Scan for the cell matching the given text and deliver its [x, y] coordinate at center. 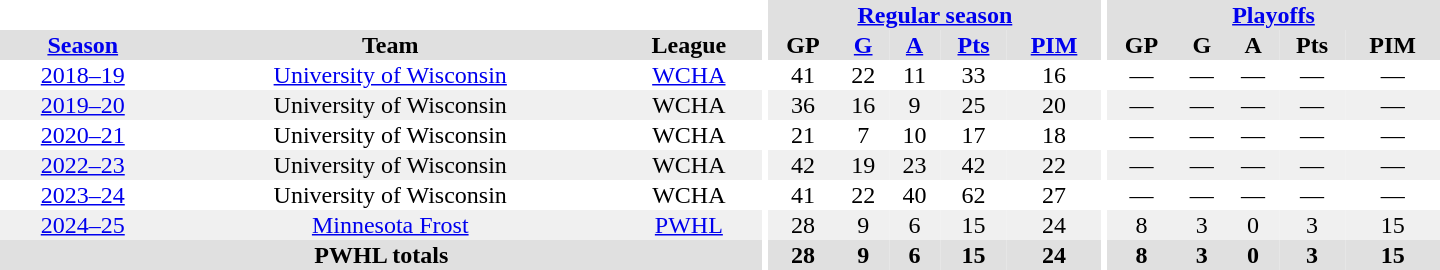
PWHL totals [382, 255]
League [689, 45]
2024–25 [83, 225]
Minnesota Frost [390, 225]
19 [864, 165]
2018–19 [83, 75]
36 [802, 105]
25 [974, 105]
2022–23 [83, 165]
40 [914, 195]
2020–21 [83, 135]
7 [864, 135]
PWHL [689, 225]
23 [914, 165]
Season [83, 45]
11 [914, 75]
33 [974, 75]
Team [390, 45]
62 [974, 195]
10 [914, 135]
20 [1054, 105]
Playoffs [1274, 15]
17 [974, 135]
2019–20 [83, 105]
27 [1054, 195]
Regular season [934, 15]
18 [1054, 135]
2023–24 [83, 195]
21 [802, 135]
